Pinpoint the cell where the given text exists, returning its [x, y] midpoint coordinate. 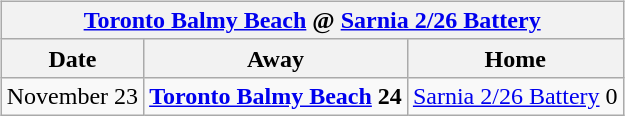
Away [276, 58]
Sarnia 2/26 Battery 0 [515, 96]
November 23 [72, 96]
Date [72, 58]
Home [515, 58]
Toronto Balmy Beach 24 [276, 96]
Toronto Balmy Beach @ Sarnia 2/26 Battery [312, 20]
